For the text-containing cell, return its midpoint in (x, y) coordinate format. 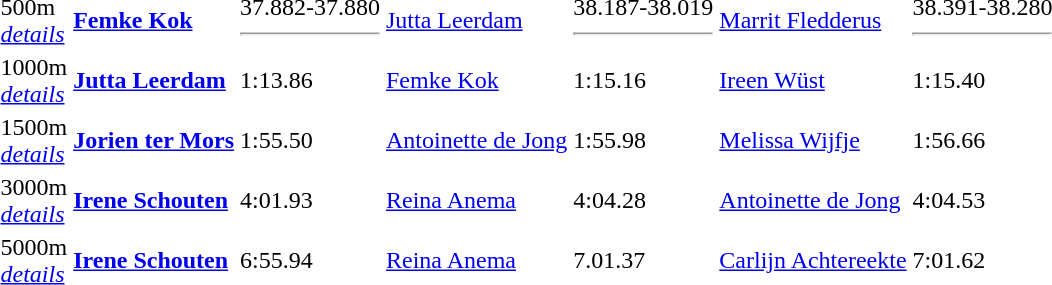
Melissa Wijfje (813, 140)
Femke Kok (476, 80)
Irene Schouten (154, 200)
Reina Anema (476, 200)
1:55.98 (644, 140)
Ireen Wüst (813, 80)
1:13.86 (310, 80)
1:15.16 (644, 80)
Jutta Leerdam (154, 80)
1:55.50 (310, 140)
Jorien ter Mors (154, 140)
4:01.93 (310, 200)
4:04.28 (644, 200)
